For the text-containing cell, return its midpoint in [X, Y] coordinate format. 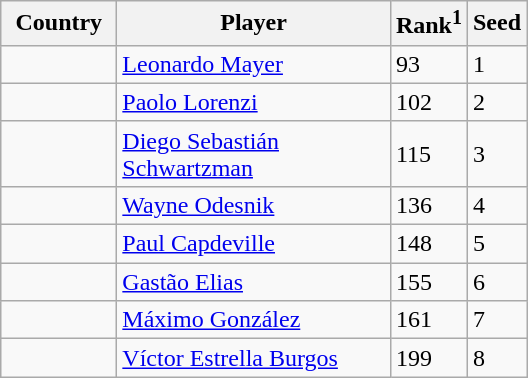
Víctor Estrella Burgos [254, 358]
155 [428, 282]
Paul Capdeville [254, 244]
148 [428, 244]
Paolo Lorenzi [254, 102]
199 [428, 358]
102 [428, 102]
Player [254, 24]
93 [428, 64]
5 [496, 244]
1 [496, 64]
Gastão Elias [254, 282]
6 [496, 282]
4 [496, 205]
161 [428, 320]
Máximo González [254, 320]
115 [428, 154]
Country [59, 24]
7 [496, 320]
Diego Sebastián Schwartzman [254, 154]
2 [496, 102]
3 [496, 154]
8 [496, 358]
Leonardo Mayer [254, 64]
Rank1 [428, 24]
Seed [496, 24]
136 [428, 205]
Wayne Odesnik [254, 205]
